Locate the cell with the specified text and output its (x, y) center coordinate. 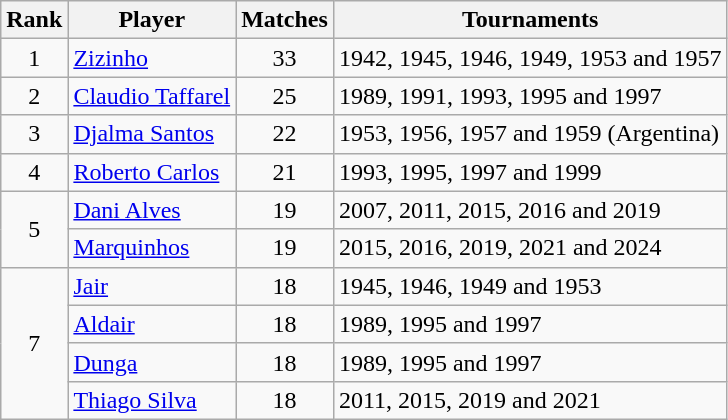
1 (34, 58)
25 (285, 96)
2011, 2015, 2019 and 2021 (530, 400)
2007, 2011, 2015, 2016 and 2019 (530, 210)
Matches (285, 20)
Marquinhos (152, 248)
1942, 1945, 1946, 1949, 1953 and 1957 (530, 58)
2 (34, 96)
Jair (152, 286)
Claudio Taffarel (152, 96)
1993, 1995, 1997 and 1999 (530, 172)
1945, 1946, 1949 and 1953 (530, 286)
1989, 1991, 1993, 1995 and 1997 (530, 96)
Dani Alves (152, 210)
Djalma Santos (152, 134)
21 (285, 172)
3 (34, 134)
Dunga (152, 362)
22 (285, 134)
Thiago Silva (152, 400)
7 (34, 343)
Aldair (152, 324)
5 (34, 229)
Roberto Carlos (152, 172)
Tournaments (530, 20)
33 (285, 58)
Player (152, 20)
4 (34, 172)
2015, 2016, 2019, 2021 and 2024 (530, 248)
Rank (34, 20)
Zizinho (152, 58)
1953, 1956, 1957 and 1959 (Argentina) (530, 134)
